Return the (X, Y) coordinate for the center point of the cell that contains the specified text.  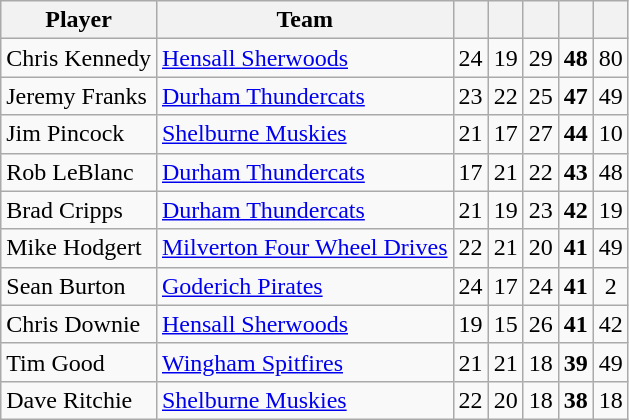
Tim Good (79, 362)
27 (540, 134)
2 (610, 286)
Player (79, 20)
Jim Pincock (79, 134)
Wingham Spitfires (304, 362)
80 (610, 58)
Brad Cripps (79, 210)
Rob LeBlanc (79, 172)
Mike Hodgert (79, 248)
Milverton Four Wheel Drives (304, 248)
39 (576, 362)
Sean Burton (79, 286)
Jeremy Franks (79, 96)
Chris Kennedy (79, 58)
25 (540, 96)
15 (506, 324)
10 (610, 134)
44 (576, 134)
29 (540, 58)
38 (576, 400)
47 (576, 96)
Goderich Pirates (304, 286)
Dave Ritchie (79, 400)
43 (576, 172)
Chris Downie (79, 324)
26 (540, 324)
Team (304, 20)
